Detect which cell encompasses the target text, then output its [x, y] center coordinate. 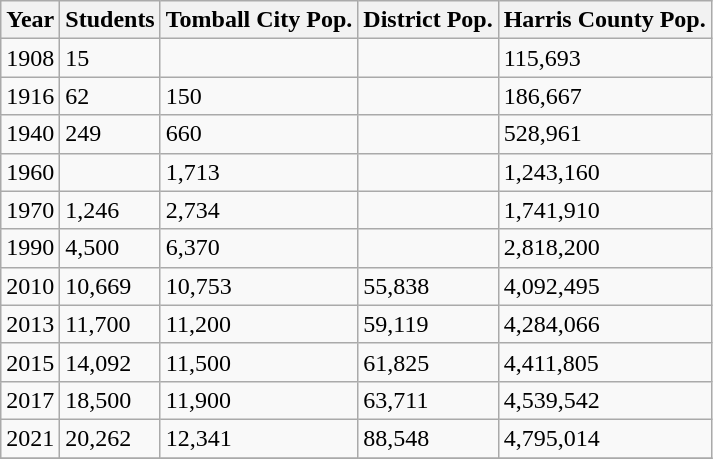
District Pop. [428, 20]
11,200 [259, 324]
59,119 [428, 324]
Tomball City Pop. [259, 20]
1,246 [110, 210]
4,284,066 [604, 324]
1960 [30, 172]
115,693 [604, 58]
Year [30, 20]
55,838 [428, 286]
11,500 [259, 362]
1,713 [259, 172]
1990 [30, 248]
186,667 [604, 96]
4,795,014 [604, 438]
2010 [30, 286]
Students [110, 20]
10,753 [259, 286]
14,092 [110, 362]
1,741,910 [604, 210]
11,900 [259, 400]
1,243,160 [604, 172]
1916 [30, 96]
62 [110, 96]
528,961 [604, 134]
6,370 [259, 248]
Harris County Pop. [604, 20]
18,500 [110, 400]
63,711 [428, 400]
2015 [30, 362]
4,500 [110, 248]
1940 [30, 134]
150 [259, 96]
4,092,495 [604, 286]
4,539,542 [604, 400]
11,700 [110, 324]
4,411,805 [604, 362]
1908 [30, 58]
10,669 [110, 286]
88,548 [428, 438]
15 [110, 58]
2013 [30, 324]
20,262 [110, 438]
12,341 [259, 438]
61,825 [428, 362]
249 [110, 134]
2021 [30, 438]
2,734 [259, 210]
2017 [30, 400]
2,818,200 [604, 248]
1970 [30, 210]
660 [259, 134]
